Return [x, y] of the center of cell containing provided text 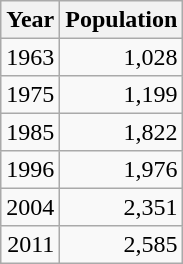
1,028 [122, 56]
1975 [30, 94]
2,585 [122, 244]
Year [30, 20]
1,822 [122, 132]
1,199 [122, 94]
1,976 [122, 170]
1996 [30, 170]
2011 [30, 244]
2,351 [122, 206]
2004 [30, 206]
Population [122, 20]
1963 [30, 56]
1985 [30, 132]
